Detect which cell encompasses the target text, then output its (x, y) center coordinate. 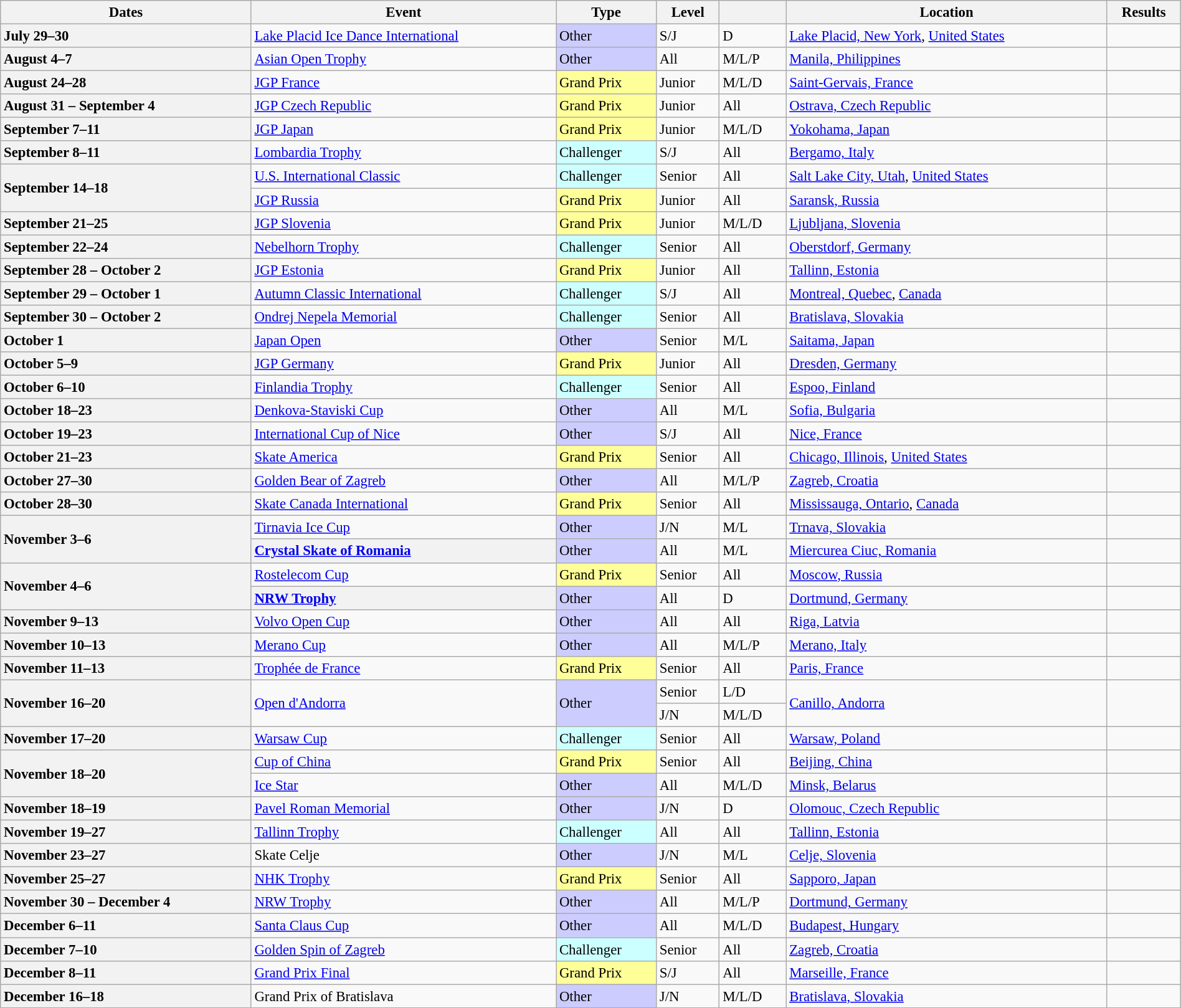
September 28 – October 2 (126, 270)
Santa Claus Cup (404, 926)
November 16–20 (126, 703)
Nice, France (947, 434)
Chicago, Illinois, United States (947, 457)
Miercurea Ciuc, Romania (947, 551)
Lake Placid, New York, United States (947, 36)
Manila, Philippines (947, 59)
November 9–13 (126, 621)
October 6–10 (126, 387)
Oberstdorf, Germany (947, 247)
JGP Estonia (404, 270)
Grand Prix Final (404, 972)
September 29 – October 1 (126, 293)
September 21–25 (126, 223)
September 30 – October 2 (126, 317)
August 31 – September 4 (126, 106)
November 17–20 (126, 738)
Trophée de France (404, 668)
November 11–13 (126, 668)
Cup of China (404, 762)
Dates (126, 12)
Merano Cup (404, 645)
December 6–11 (126, 926)
Finlandia Trophy (404, 387)
Marseille, France (947, 972)
Sofia, Bulgaria (947, 411)
Nebelhorn Trophy (404, 247)
Crystal Skate of Romania (404, 551)
International Cup of Nice (404, 434)
November 18–20 (126, 774)
JGP Slovenia (404, 223)
JGP France (404, 83)
JGP Japan (404, 130)
Asian Open Trophy (404, 59)
Tallinn Trophy (404, 832)
Tirnavia Ice Cup (404, 528)
September 8–11 (126, 153)
L/D (752, 692)
October 1 (126, 340)
Olomouc, Czech Republic (947, 809)
Celje, Slovenia (947, 855)
Ostrava, Czech Republic (947, 106)
December 8–11 (126, 972)
November 30 – December 4 (126, 903)
Budapest, Hungary (947, 926)
October 5–9 (126, 364)
Event (404, 12)
Skate America (404, 457)
November 19–27 (126, 832)
Beijing, China (947, 762)
Ljubljana, Slovenia (947, 223)
Type (607, 12)
November 23–27 (126, 855)
Salt Lake City, Utah, United States (947, 176)
December 16–18 (126, 996)
Pavel Roman Memorial (404, 809)
November 18–19 (126, 809)
Espoo, Finland (947, 387)
Level (688, 12)
Volvo Open Cup (404, 621)
Golden Bear of Zagreb (404, 481)
NHK Trophy (404, 879)
Ondrej Nepela Memorial (404, 317)
Montreal, Quebec, Canada (947, 293)
Skate Celje (404, 855)
Canillo, Andorra (947, 703)
Autumn Classic International (404, 293)
U.S. International Classic (404, 176)
Japan Open (404, 340)
October 21–23 (126, 457)
Sapporo, Japan (947, 879)
October 19–23 (126, 434)
September 7–11 (126, 130)
Skate Canada International (404, 504)
JGP Russia (404, 200)
JGP Germany (404, 364)
Denkova-Staviski Cup (404, 411)
September 14–18 (126, 188)
Lake Placid Ice Dance International (404, 36)
Lombardia Trophy (404, 153)
November 25–27 (126, 879)
Grand Prix of Bratislava (404, 996)
Paris, France (947, 668)
JGP Czech Republic (404, 106)
July 29–30 (126, 36)
November 4–6 (126, 586)
Bergamo, Italy (947, 153)
Warsaw, Poland (947, 738)
October 18–23 (126, 411)
Ice Star (404, 786)
August 4–7 (126, 59)
Results (1144, 12)
Open d'Andorra (404, 703)
Golden Spin of Zagreb (404, 949)
October 27–30 (126, 481)
September 22–24 (126, 247)
Trnava, Slovakia (947, 528)
Minsk, Belarus (947, 786)
Saitama, Japan (947, 340)
November 10–13 (126, 645)
Saint-Gervais, France (947, 83)
Warsaw Cup (404, 738)
Location (947, 12)
Moscow, Russia (947, 574)
Yokohama, Japan (947, 130)
August 24–28 (126, 83)
Rostelecom Cup (404, 574)
Riga, Latvia (947, 621)
November 3–6 (126, 540)
Merano, Italy (947, 645)
October 28–30 (126, 504)
Saransk, Russia (947, 200)
Mississauga, Ontario, Canada (947, 504)
December 7–10 (126, 949)
Dresden, Germany (947, 364)
